Determine the [X, Y] coordinate at the center of the cell enclosing the given text.  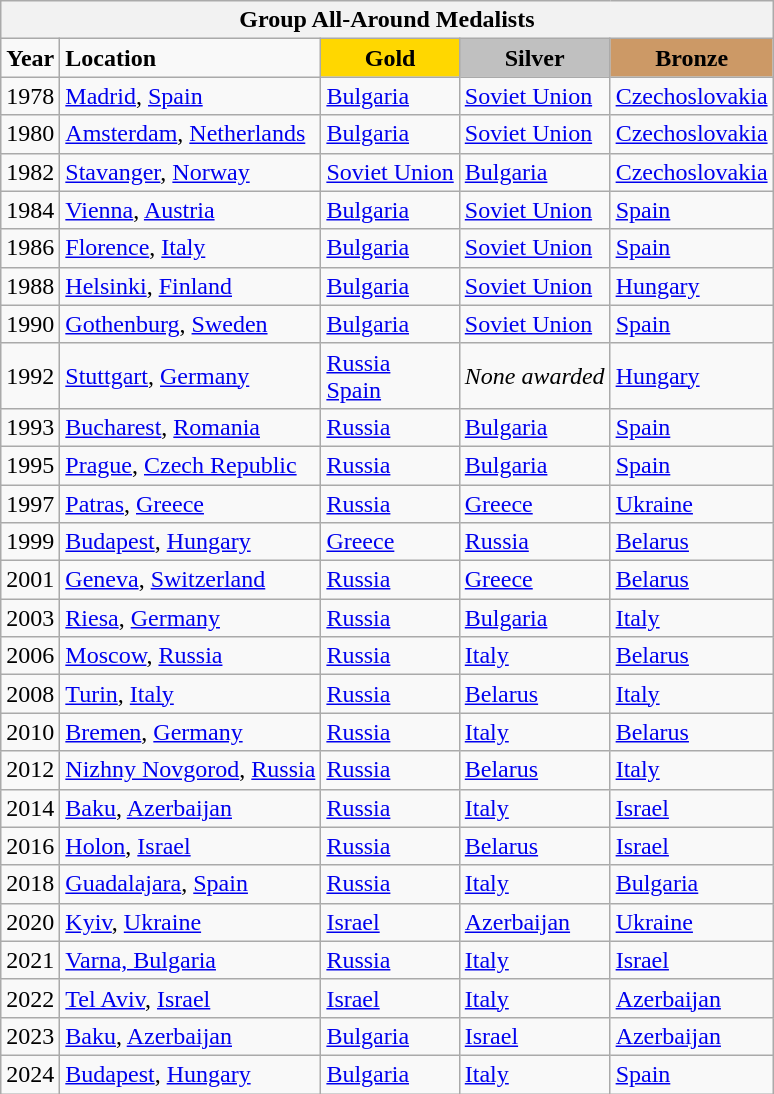
Russia Spain [390, 376]
Location [190, 58]
1988 [30, 286]
2003 [30, 618]
1982 [30, 172]
2006 [30, 656]
Holon, Israel [190, 846]
Prague, Czech Republic [190, 465]
2010 [30, 732]
2014 [30, 808]
2021 [30, 960]
Gothenburg, Sweden [190, 324]
Tel Aviv, Israel [190, 998]
2024 [30, 1074]
Amsterdam, Netherlands [190, 134]
1978 [30, 96]
Varna, Bulgaria [190, 960]
Bremen, Germany [190, 732]
1992 [30, 376]
Stuttgart, Germany [190, 376]
Bronze [692, 58]
2018 [30, 884]
Geneva, Switzerland [190, 580]
2016 [30, 846]
1999 [30, 542]
1980 [30, 134]
1990 [30, 324]
Nizhny Novgorod, Russia [190, 770]
Bucharest, Romania [190, 427]
1993 [30, 427]
1986 [30, 248]
Madrid, Spain [190, 96]
Stavanger, Norway [190, 172]
Kyiv, Ukraine [190, 922]
Moscow, Russia [190, 656]
Gold [390, 58]
Silver [534, 58]
1995 [30, 465]
Patras, Greece [190, 503]
2008 [30, 694]
Florence, Italy [190, 248]
None awarded [534, 376]
Riesa, Germany [190, 618]
Turin, Italy [190, 694]
2001 [30, 580]
Group All-Around Medalists [387, 20]
1984 [30, 210]
Guadalajara, Spain [190, 884]
1997 [30, 503]
Vienna, Austria [190, 210]
2020 [30, 922]
Year [30, 58]
2023 [30, 1036]
2012 [30, 770]
2022 [30, 998]
Helsinki, Finland [190, 286]
